Return (x, y) of the center of cell containing provided text 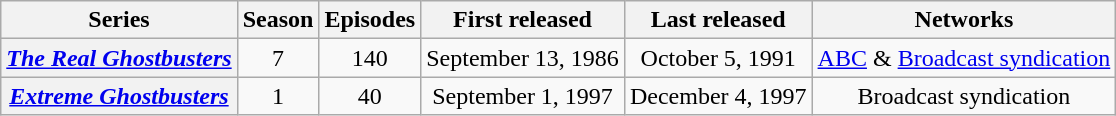
Episodes (370, 20)
Networks (964, 20)
40 (370, 96)
Extreme Ghostbusters (119, 96)
September 1, 1997 (523, 96)
Series (119, 20)
140 (370, 58)
October 5, 1991 (718, 58)
Last released (718, 20)
7 (278, 58)
First released (523, 20)
September 13, 1986 (523, 58)
December 4, 1997 (718, 96)
Season (278, 20)
1 (278, 96)
Broadcast syndication (964, 96)
The Real Ghostbusters (119, 58)
ABC & Broadcast syndication (964, 58)
